Search for the cell housing the specified text and yield its [X, Y] center coordinate. 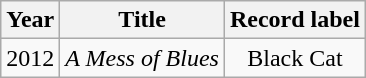
A Mess of Blues [142, 58]
Title [142, 20]
Black Cat [294, 58]
2012 [30, 58]
Record label [294, 20]
Year [30, 20]
